Detect which cell encompasses the target text, then output its (X, Y) center coordinate. 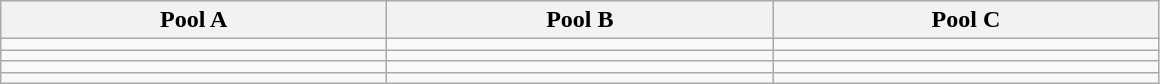
Pool B (580, 20)
Pool A (194, 20)
Pool C (966, 20)
